Search for the cell housing the specified text and yield its [X, Y] center coordinate. 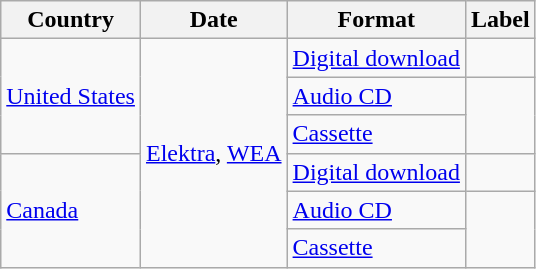
Label [500, 20]
Elektra, WEA [214, 153]
Format [376, 20]
United States [71, 96]
Canada [71, 210]
Date [214, 20]
Country [71, 20]
